Find where the given text appears and provide that cell's center as (X, Y) coordinate. 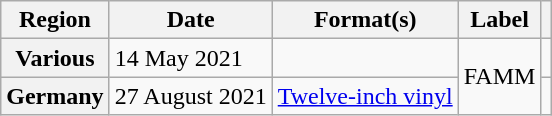
Twelve-inch vinyl (365, 96)
Date (190, 20)
Format(s) (365, 20)
Germany (55, 96)
Various (55, 58)
27 August 2021 (190, 96)
Label (500, 20)
FAMM (500, 77)
14 May 2021 (190, 58)
Region (55, 20)
